For the text-containing cell, return its midpoint in [X, Y] coordinate format. 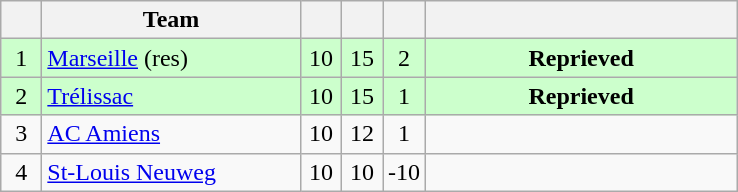
3 [22, 134]
AC Amiens [172, 134]
12 [362, 134]
-10 [404, 172]
Trélissac [172, 96]
St-Louis Neuweg [172, 172]
Team [172, 20]
4 [22, 172]
Marseille (res) [172, 58]
